Find where the given text appears and provide that cell's center as (x, y) coordinate. 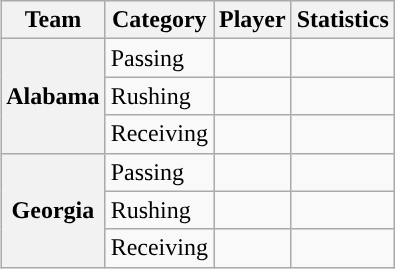
Player (253, 20)
Georgia (53, 210)
Category (159, 20)
Alabama (53, 96)
Team (53, 20)
Statistics (342, 20)
